Extract the (x, y) coordinate from the center of the cell holding the provided text.  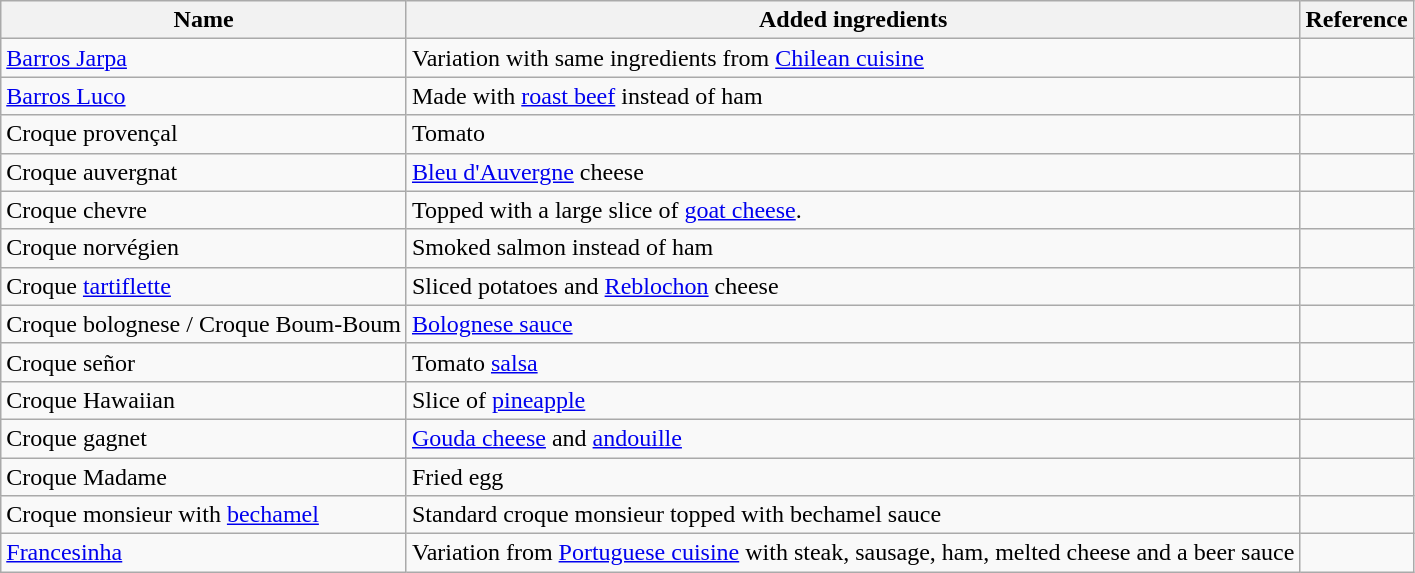
Reference (1356, 20)
Standard croque monsieur topped with bechamel sauce (852, 515)
Made with roast beef instead of ham (852, 96)
Francesinha (204, 553)
Smoked salmon instead of ham (852, 248)
Added ingredients (852, 20)
Croque auvergnat (204, 172)
Croque bolognese / Croque Boum-Boum (204, 324)
Bolognese sauce (852, 324)
Barros Jarpa (204, 58)
Croque chevre (204, 210)
Croque gagnet (204, 438)
Variation from Portuguese cuisine with steak, sausage, ham, melted cheese and a beer sauce (852, 553)
Barros Luco (204, 96)
Croque Hawaiian (204, 400)
Bleu d'Auvergne cheese (852, 172)
Variation with same ingredients from Chilean cuisine (852, 58)
Name (204, 20)
Slice of pineapple (852, 400)
Croque tartiflette (204, 286)
Fried egg (852, 477)
Tomato salsa (852, 362)
Croque Madame (204, 477)
Topped with a large slice of goat cheese. (852, 210)
Tomato (852, 134)
Croque monsieur with bechamel (204, 515)
Croque señor (204, 362)
Croque norvégien (204, 248)
Gouda cheese and andouille (852, 438)
Sliced potatoes and Reblochon cheese (852, 286)
Croque provençal (204, 134)
